Determine the (X, Y) coordinate at the center of the cell enclosing the given text.  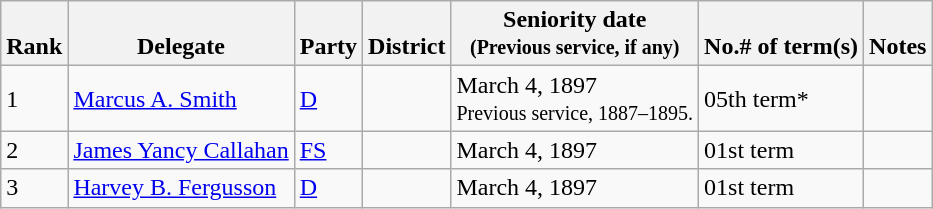
3 (34, 188)
FS (328, 150)
Party (328, 34)
March 4, 1897Previous service, 1887–1895. (575, 98)
Delegate (181, 34)
Notes (898, 34)
05th term* (782, 98)
Harvey B. Fergusson (181, 188)
District (407, 34)
Rank (34, 34)
No.# of term(s) (782, 34)
Marcus A. Smith (181, 98)
1 (34, 98)
2 (34, 150)
Seniority date(Previous service, if any) (575, 34)
James Yancy Callahan (181, 150)
